Return (x, y) of the center of cell containing provided text 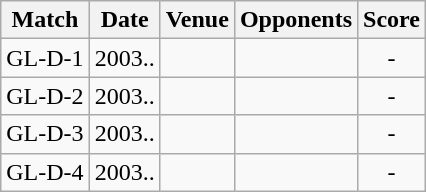
GL-D-4 (45, 172)
GL-D-1 (45, 58)
GL-D-2 (45, 96)
Venue (197, 20)
Date (124, 20)
GL-D-3 (45, 134)
Opponents (296, 20)
Score (392, 20)
Match (45, 20)
